Return (x, y) of the center of cell containing provided text 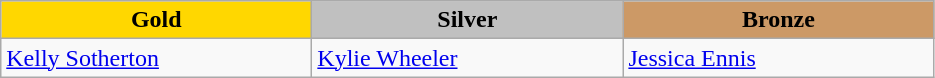
Kelly Sotherton (156, 58)
Gold (156, 20)
Jessica Ennis (778, 58)
Silver (468, 20)
Kylie Wheeler (468, 58)
Bronze (778, 20)
